Determine the [X, Y] coordinate at the center of the cell enclosing the given text.  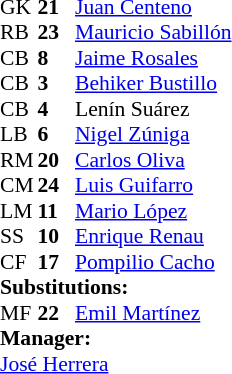
RM [19, 160]
CM [19, 185]
24 [57, 185]
20 [57, 160]
6 [57, 135]
Mauricio Sabillón [153, 33]
RB [19, 33]
Mario López [153, 211]
Emil Martínez [153, 313]
8 [57, 58]
4 [57, 109]
22 [57, 313]
Jaime Rosales [153, 58]
Manager: [116, 339]
23 [57, 33]
Nigel Zúniga [153, 135]
10 [57, 237]
Luis Guifarro [153, 185]
LM [19, 211]
11 [57, 211]
CF [19, 262]
Enrique Renau [153, 237]
3 [57, 83]
SS [19, 237]
Substitutions: [116, 287]
17 [57, 262]
Lenín Suárez [153, 109]
Behiker Bustillo [153, 83]
LB [19, 135]
Pompilio Cacho [153, 262]
Carlos Oliva [153, 160]
MF [19, 313]
